Return the [x, y] coordinate for the center point of the cell that contains the specified text.  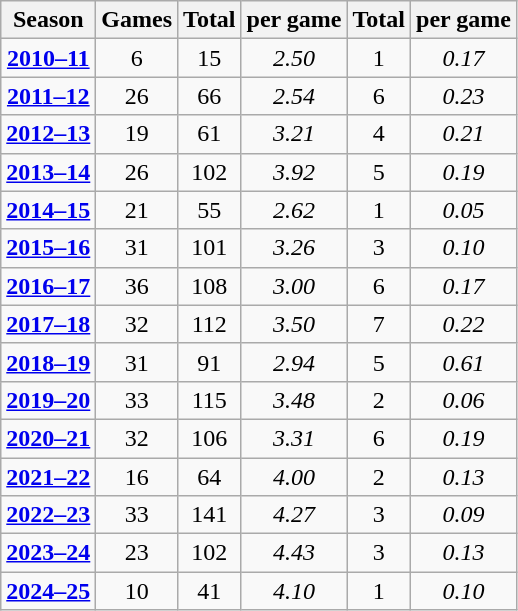
4.10 [294, 591]
3.26 [294, 248]
0.21 [464, 134]
2011–12 [48, 96]
2018–19 [48, 362]
4.43 [294, 553]
0.09 [464, 515]
2015–16 [48, 248]
61 [210, 134]
0.05 [464, 210]
2012–13 [48, 134]
0.61 [464, 362]
2023–24 [48, 553]
55 [210, 210]
23 [137, 553]
2014–15 [48, 210]
2019–20 [48, 400]
2.50 [294, 58]
21 [137, 210]
Season [48, 20]
7 [379, 324]
10 [137, 591]
3.92 [294, 172]
141 [210, 515]
16 [137, 477]
2.62 [294, 210]
2017–18 [48, 324]
2016–17 [48, 286]
91 [210, 362]
0.22 [464, 324]
36 [137, 286]
115 [210, 400]
2021–22 [48, 477]
2.54 [294, 96]
108 [210, 286]
112 [210, 324]
2024–25 [48, 591]
19 [137, 134]
0.06 [464, 400]
Games [137, 20]
3.21 [294, 134]
2010–11 [48, 58]
66 [210, 96]
2.94 [294, 362]
64 [210, 477]
101 [210, 248]
3.31 [294, 438]
3.48 [294, 400]
41 [210, 591]
3.00 [294, 286]
4.00 [294, 477]
4.27 [294, 515]
0.23 [464, 96]
4 [379, 134]
2022–23 [48, 515]
3.50 [294, 324]
2020–21 [48, 438]
106 [210, 438]
15 [210, 58]
2013–14 [48, 172]
